From the cell containing the given text, extract its center point as (x, y) coordinate. 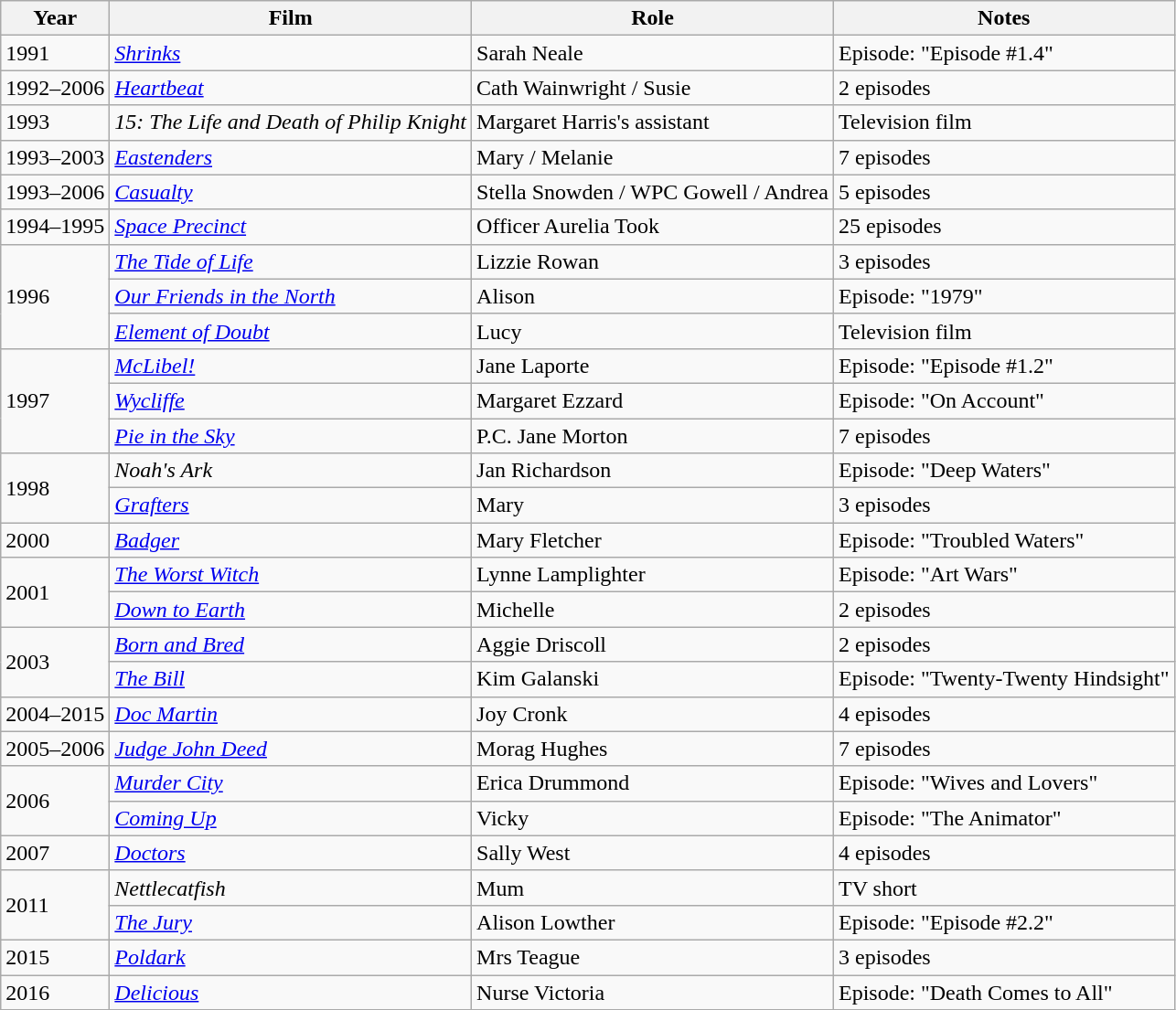
Episode: "1979" (1004, 296)
Year (55, 18)
Badger (291, 540)
Heartbeat (291, 88)
2000 (55, 540)
Alison (653, 296)
Delicious (291, 992)
25 episodes (1004, 227)
Murder City (291, 783)
1997 (55, 400)
The Jury (291, 922)
1996 (55, 296)
1998 (55, 488)
Aggie Driscoll (653, 644)
2007 (55, 853)
2005–2006 (55, 749)
Sarah Neale (653, 53)
Officer Aurelia Took (653, 227)
Erica Drummond (653, 783)
Cath Wainwright / Susie (653, 88)
1993 (55, 122)
2016 (55, 992)
Kim Galanski (653, 679)
Wycliffe (291, 400)
Episode: "The Animator" (1004, 818)
Judge John Deed (291, 749)
Doctors (291, 853)
1994–1995 (55, 227)
1993–2006 (55, 192)
2011 (55, 905)
Grafters (291, 505)
Noah's Ark (291, 471)
Mary / Melanie (653, 157)
Mary Fletcher (653, 540)
Shrinks (291, 53)
Vicky (653, 818)
Episode: "Episode #2.2" (1004, 922)
McLibel! (291, 366)
1993–2003 (55, 157)
Film (291, 18)
Episode: "Deep Waters" (1004, 471)
Nurse Victoria (653, 992)
2015 (55, 957)
The Bill (291, 679)
Our Friends in the North (291, 296)
Mum (653, 888)
Episode: "Wives and Lovers" (1004, 783)
Down to Earth (291, 610)
2004–2015 (55, 714)
Episode: "Episode #1.4" (1004, 53)
Jan Richardson (653, 471)
Alison Lowther (653, 922)
Pie in the Sky (291, 436)
Coming Up (291, 818)
Space Precinct (291, 227)
Episode: "Death Comes to All" (1004, 992)
Born and Bred (291, 644)
Lucy (653, 331)
2003 (55, 662)
Joy Cronk (653, 714)
Lizzie Rowan (653, 261)
2001 (55, 592)
Doc Martin (291, 714)
Episode: "Troubled Waters" (1004, 540)
The Worst Witch (291, 575)
Episode: "Twenty-Twenty Hindsight" (1004, 679)
TV short (1004, 888)
The Tide of Life (291, 261)
Lynne Lamplighter (653, 575)
Michelle (653, 610)
Margaret Harris's assistant (653, 122)
5 episodes (1004, 192)
Mary (653, 505)
1992–2006 (55, 88)
2006 (55, 801)
Role (653, 18)
Margaret Ezzard (653, 400)
Episode: "Art Wars" (1004, 575)
Jane Laporte (653, 366)
1991 (55, 53)
15: The Life and Death of Philip Knight (291, 122)
Sally West (653, 853)
Episode: "On Account" (1004, 400)
Notes (1004, 18)
Morag Hughes (653, 749)
Element of Doubt (291, 331)
Poldark (291, 957)
Episode: "Episode #1.2" (1004, 366)
P.C. Jane Morton (653, 436)
Stella Snowden / WPC Gowell / Andrea (653, 192)
Casualty (291, 192)
Mrs Teague (653, 957)
Nettlecatfish (291, 888)
Eastenders (291, 157)
